Determine the (x, y) coordinate at the center of the cell enclosing the given text.  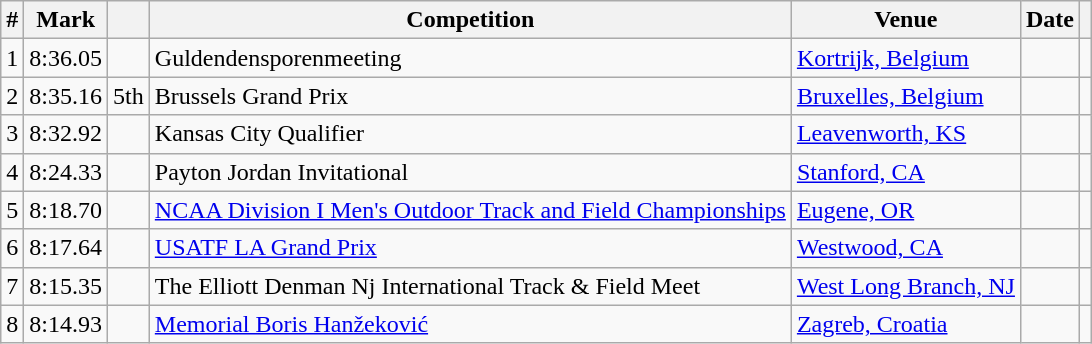
8:15.35 (66, 286)
5th (129, 96)
8:35.16 (66, 96)
# (12, 20)
1 (12, 58)
Leavenworth, KS (906, 134)
7 (12, 286)
Competition (470, 20)
Eugene, OR (906, 210)
8:36.05 (66, 58)
Kortrijk, Belgium (906, 58)
8:14.93 (66, 324)
8:18.70 (66, 210)
8:24.33 (66, 172)
2 (12, 96)
Bruxelles, Belgium (906, 96)
Memorial Boris Hanžeković (470, 324)
6 (12, 248)
8:17.64 (66, 248)
Date (1050, 20)
USATF LA Grand Prix (470, 248)
3 (12, 134)
4 (12, 172)
Mark (66, 20)
West Long Branch, NJ (906, 286)
The Elliott Denman Nj International Track & Field Meet (470, 286)
5 (12, 210)
Westwood, CA (906, 248)
Guldendensporenmeeting (470, 58)
NCAA Division I Men's Outdoor Track and Field Championships (470, 210)
Kansas City Qualifier (470, 134)
Zagreb, Croatia (906, 324)
Venue (906, 20)
Brussels Grand Prix (470, 96)
Payton Jordan Invitational (470, 172)
8 (12, 324)
Stanford, CA (906, 172)
8:32.92 (66, 134)
